Search for the cell housing the specified text and yield its (X, Y) center coordinate. 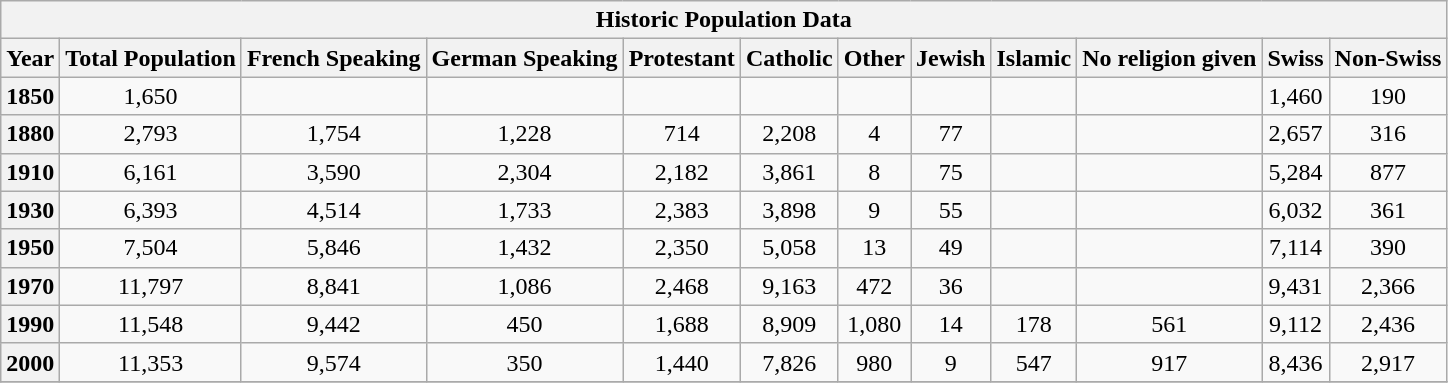
361 (1388, 210)
7,826 (789, 362)
1910 (30, 172)
Protestant (682, 58)
3,861 (789, 172)
1,754 (334, 134)
7,114 (1296, 248)
55 (950, 210)
2,366 (1388, 286)
Swiss (1296, 58)
77 (950, 134)
6,032 (1296, 210)
472 (874, 286)
8,436 (1296, 362)
2,304 (524, 172)
714 (682, 134)
1950 (30, 248)
8,841 (334, 286)
4 (874, 134)
Catholic (789, 58)
190 (1388, 96)
1,432 (524, 248)
1,086 (524, 286)
75 (950, 172)
German Speaking (524, 58)
2000 (30, 362)
350 (524, 362)
9,112 (1296, 324)
316 (1388, 134)
5,284 (1296, 172)
3,590 (334, 172)
11,353 (151, 362)
3,898 (789, 210)
1850 (30, 96)
13 (874, 248)
14 (950, 324)
11,797 (151, 286)
Total Population (151, 58)
2,468 (682, 286)
4,514 (334, 210)
Non-Swiss (1388, 58)
2,657 (1296, 134)
2,383 (682, 210)
9,163 (789, 286)
French Speaking (334, 58)
36 (950, 286)
450 (524, 324)
No religion given (1170, 58)
2,208 (789, 134)
7,504 (151, 248)
2,182 (682, 172)
877 (1388, 172)
917 (1170, 362)
5,846 (334, 248)
1,650 (151, 96)
2,917 (1388, 362)
547 (1034, 362)
1930 (30, 210)
Other (874, 58)
9,431 (1296, 286)
2,350 (682, 248)
1880 (30, 134)
1990 (30, 324)
5,058 (789, 248)
1,440 (682, 362)
9,574 (334, 362)
Year (30, 58)
Jewish (950, 58)
1,460 (1296, 96)
178 (1034, 324)
6,393 (151, 210)
1,688 (682, 324)
1970 (30, 286)
2,793 (151, 134)
8 (874, 172)
980 (874, 362)
9,442 (334, 324)
1,080 (874, 324)
Islamic (1034, 58)
2,436 (1388, 324)
49 (950, 248)
6,161 (151, 172)
390 (1388, 248)
1,733 (524, 210)
11,548 (151, 324)
Historic Population Data (724, 20)
8,909 (789, 324)
1,228 (524, 134)
561 (1170, 324)
